Scan for the cell matching the given text and deliver its [X, Y] coordinate at center. 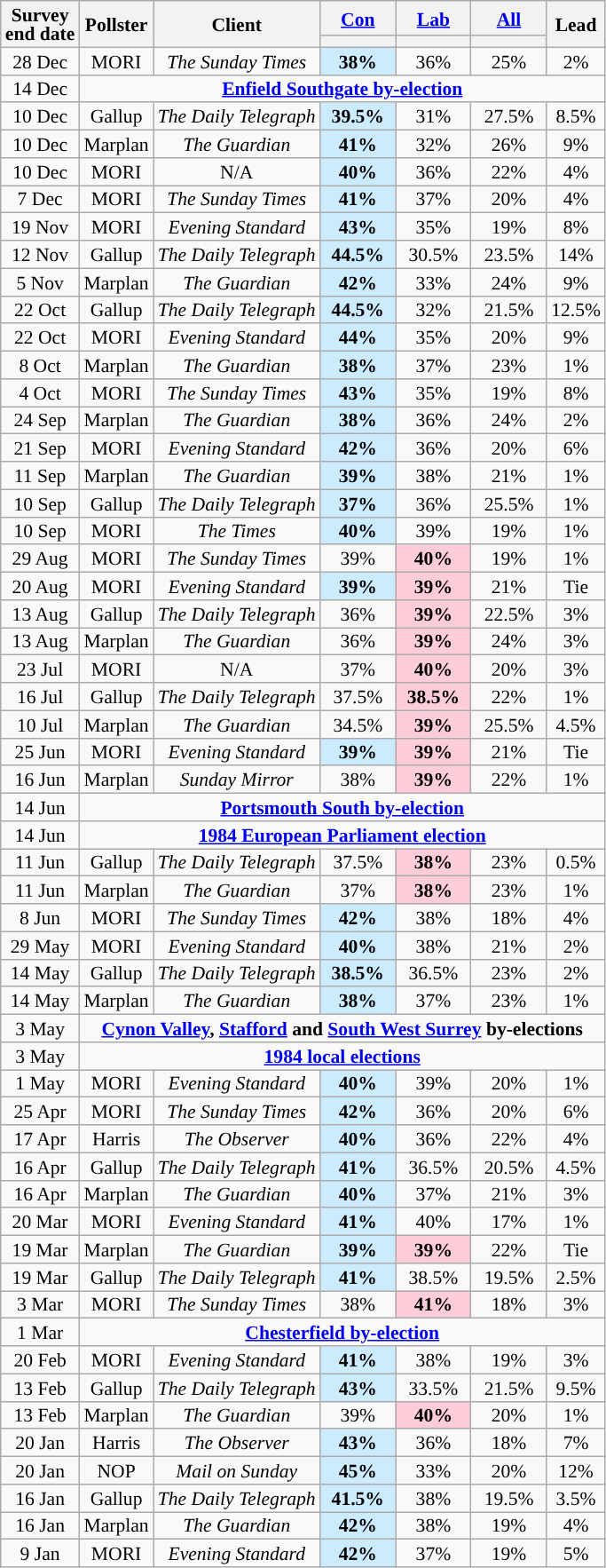
All [509, 18]
20 Feb [41, 1360]
31% [433, 117]
25 Apr [41, 1112]
20 Mar [41, 1222]
9.5% [576, 1387]
20.5% [509, 1167]
30.5% [433, 254]
28 Dec [41, 60]
24 Sep [41, 421]
Chesterfield by-election [342, 1332]
1 Mar [41, 1332]
8 Oct [41, 366]
10 Jul [41, 725]
1984 European Parliament election [342, 835]
9 Jan [41, 1554]
Enfield Southgate by-election [342, 89]
45% [358, 1470]
Con [358, 18]
Mail on Sunday [237, 1470]
29 Aug [41, 559]
Portsmouth South by-election [342, 808]
12 Nov [41, 254]
Sunday Mirror [237, 780]
11 Sep [41, 476]
1 May [41, 1083]
20 Aug [41, 586]
34.5% [358, 725]
17 Apr [41, 1138]
NOP [115, 1470]
2.5% [576, 1277]
Lab [433, 18]
Lead [576, 24]
41.5% [358, 1499]
17% [509, 1222]
39.5% [358, 117]
0.5% [576, 863]
16 Jun [41, 780]
19 Nov [41, 227]
21 Sep [41, 447]
5% [576, 1554]
14 Dec [41, 89]
14% [576, 254]
26% [509, 144]
16 Jul [41, 696]
4 Oct [41, 392]
23.5% [509, 254]
12.5% [576, 309]
8 Jun [41, 918]
3 Mar [41, 1305]
44% [358, 337]
Client [237, 24]
1984 local elections [342, 1057]
23 Jul [41, 669]
8.5% [576, 117]
29 May [41, 945]
The Times [237, 531]
3.5% [576, 1499]
Cynon Valley, Stafford and South West Surrey by-elections [342, 1028]
22.5% [509, 614]
12% [576, 1470]
25% [509, 60]
7 Dec [41, 199]
Pollster [115, 24]
25 Jun [41, 751]
33.5% [433, 1387]
5 Nov [41, 282]
27.5% [509, 117]
7% [576, 1444]
Surveyend date [41, 24]
